Identify which cell holds the provided text, then report its (X, Y) central coordinate. 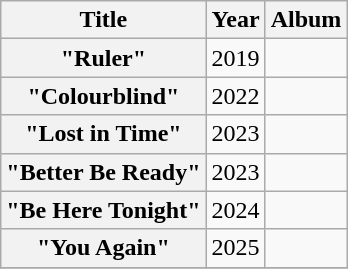
"You Again" (104, 248)
2019 (236, 58)
"Better Be Ready" (104, 172)
"Be Here Tonight" (104, 210)
2022 (236, 96)
2024 (236, 210)
2025 (236, 248)
Title (104, 20)
"Lost in Time" (104, 134)
"Ruler" (104, 58)
Album (306, 20)
"Colourblind" (104, 96)
Year (236, 20)
